Return [X, Y] of the center of cell containing provided text 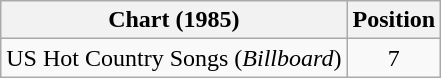
7 [394, 58]
Position [394, 20]
US Hot Country Songs (Billboard) [174, 58]
Chart (1985) [174, 20]
